Return [x, y] of the center of cell containing provided text 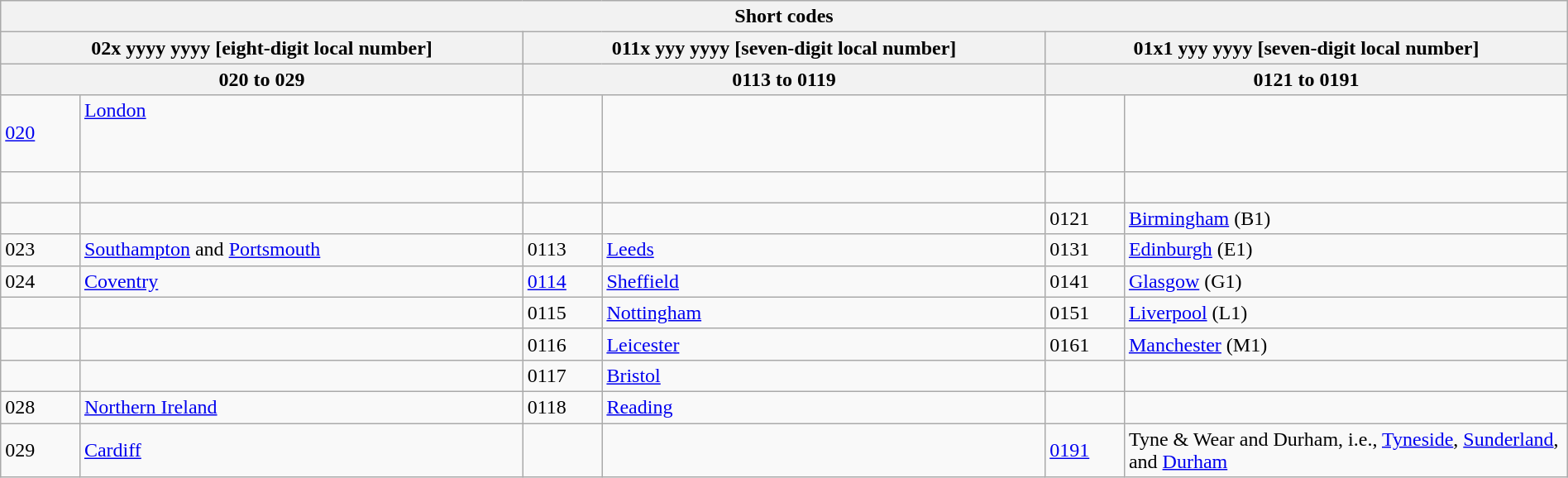
Reading [824, 407]
0113 [562, 250]
0161 [1085, 344]
01x1 yyy yyyy [seven-digit local number] [1307, 48]
Birmingham (B1) [1346, 218]
0151 [1085, 313]
Edinburgh (E1) [1346, 250]
029 [41, 450]
Tyne & Wear and Durham, i.e., Tyneside, Sunderland, and Durham [1346, 450]
Leeds [824, 250]
London [301, 133]
0116 [562, 344]
Leicester [824, 344]
020 to 029 [261, 79]
011x yyy yyyy [seven-digit local number] [784, 48]
0114 [562, 281]
0121 to 0191 [1307, 79]
Nottingham [824, 313]
0191 [1085, 450]
0115 [562, 313]
0118 [562, 407]
Liverpool (L1) [1346, 313]
Glasgow (G1) [1346, 281]
024 [41, 281]
0113 to 0119 [784, 79]
023 [41, 250]
Cardiff [301, 450]
Southampton and Portsmouth [301, 250]
Manchester (M1) [1346, 344]
Short codes [784, 17]
02x yyyy yyyy [eight-digit local number] [261, 48]
Northern Ireland [301, 407]
0141 [1085, 281]
0117 [562, 375]
028 [41, 407]
020 [41, 133]
Sheffield [824, 281]
0131 [1085, 250]
Coventry [301, 281]
Bristol [824, 375]
0121 [1085, 218]
